Scan for the cell matching the given text and deliver its [x, y] coordinate at center. 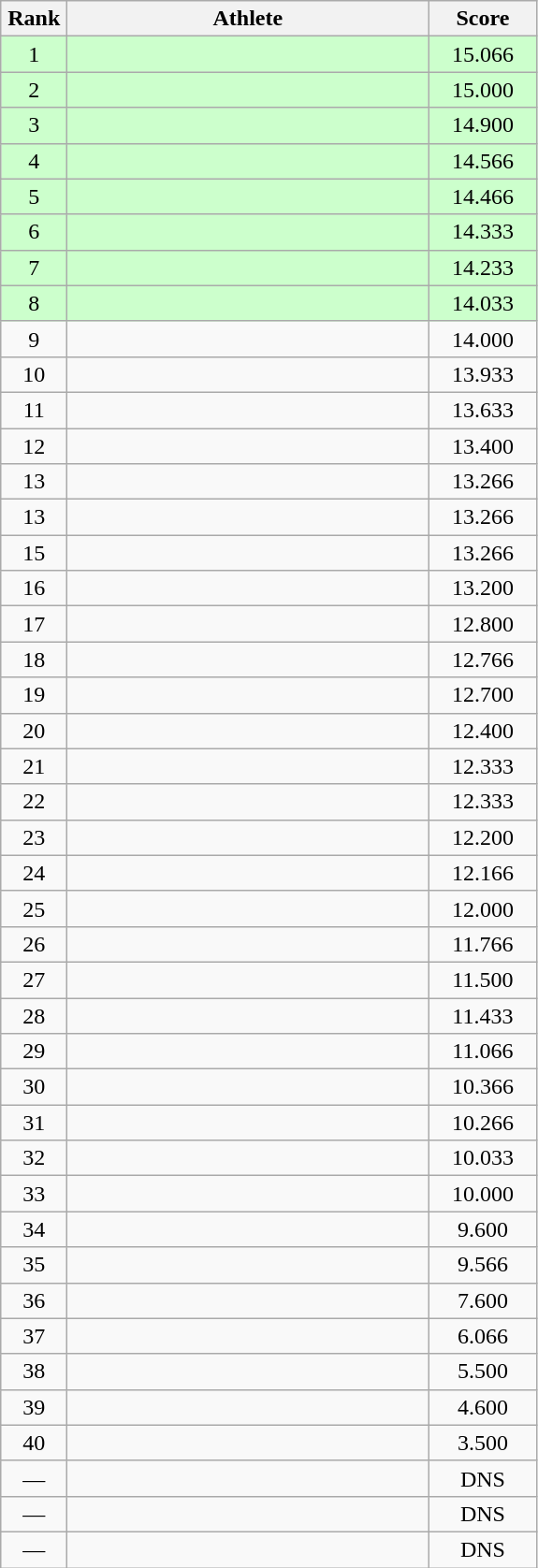
11.766 [483, 944]
12.000 [483, 908]
8 [34, 303]
14.566 [483, 161]
3.500 [483, 1443]
39 [34, 1407]
11.433 [483, 1015]
26 [34, 944]
12.166 [483, 873]
20 [34, 731]
7.600 [483, 1300]
10.366 [483, 1087]
32 [34, 1158]
35 [34, 1265]
16 [34, 588]
13.400 [483, 446]
13.200 [483, 588]
12.800 [483, 624]
21 [34, 766]
10.033 [483, 1158]
14.333 [483, 232]
14.033 [483, 303]
31 [34, 1123]
23 [34, 837]
37 [34, 1336]
12.700 [483, 695]
22 [34, 802]
11.066 [483, 1052]
12.200 [483, 837]
17 [34, 624]
25 [34, 908]
27 [34, 980]
9.566 [483, 1265]
38 [34, 1372]
36 [34, 1300]
18 [34, 660]
Athlete [248, 19]
3 [34, 125]
5 [34, 196]
14.233 [483, 268]
10 [34, 374]
15 [34, 553]
12.400 [483, 731]
11.500 [483, 980]
14.000 [483, 339]
Rank [34, 19]
4 [34, 161]
1 [34, 54]
6.066 [483, 1336]
12.766 [483, 660]
14.900 [483, 125]
15.000 [483, 90]
29 [34, 1052]
34 [34, 1229]
2 [34, 90]
11 [34, 410]
40 [34, 1443]
7 [34, 268]
6 [34, 232]
10.000 [483, 1194]
12 [34, 446]
9 [34, 339]
4.600 [483, 1407]
24 [34, 873]
28 [34, 1015]
9.600 [483, 1229]
30 [34, 1087]
13.633 [483, 410]
33 [34, 1194]
5.500 [483, 1372]
Score [483, 19]
10.266 [483, 1123]
14.466 [483, 196]
19 [34, 695]
15.066 [483, 54]
13.933 [483, 374]
